Return the [x, y] coordinate for the center point of the cell that contains the specified text.  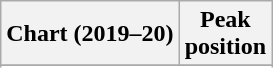
Peakposition [225, 34]
Chart (2019–20) [90, 34]
